Locate the cell with the specified text and output its [x, y] center coordinate. 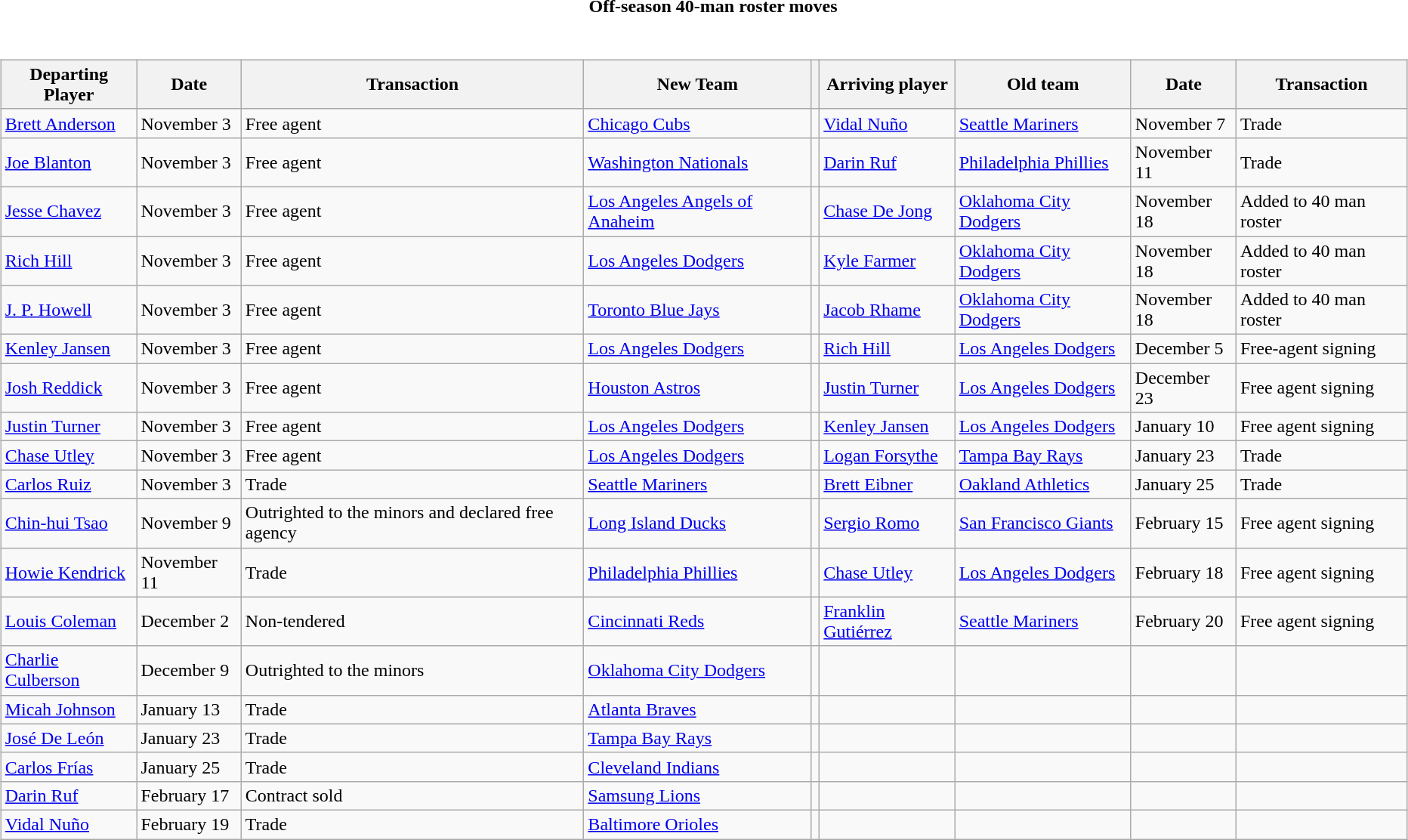
February 17 [189, 795]
December 9 [189, 671]
Chicago Cubs [698, 123]
Toronto Blue Jays [698, 310]
José De León [69, 738]
Brett Eibner [887, 484]
January 10 [1183, 427]
San Francisco Giants [1042, 523]
Logan Forsythe [887, 456]
Free-agent signing [1321, 349]
Samsung Lions [698, 795]
Atlanta Braves [698, 709]
Baltimore Orioles [698, 824]
Brett Anderson [69, 123]
Long Island Ducks [698, 523]
Los Angeles Angels of Anaheim [698, 212]
Chin-hui Tsao [69, 523]
November 9 [189, 523]
February 20 [1183, 621]
Franklin Gutiérrez [887, 621]
Louis Coleman [69, 621]
November 7 [1183, 123]
February 15 [1183, 523]
Josh Reddick [69, 388]
Old team [1042, 85]
February 18 [1183, 573]
December 23 [1183, 388]
Departing Player [69, 85]
Kyle Farmer [887, 260]
Micah Johnson [69, 709]
Carlos Frías [69, 767]
Cincinnati Reds [698, 621]
Outrighted to the minors [412, 671]
Arriving player [887, 85]
Oakland Athletics [1042, 484]
Jacob Rhame [887, 310]
December 5 [1183, 349]
Howie Kendrick [69, 573]
Contract sold [412, 795]
Chase De Jong [887, 212]
January 13 [189, 709]
Cleveland Indians [698, 767]
J. P. Howell [69, 310]
Non-tendered [412, 621]
Outrighted to the minors and declared free agency [412, 523]
Charlie Culberson [69, 671]
Carlos Ruiz [69, 484]
Houston Astros [698, 388]
Sergio Romo [887, 523]
December 2 [189, 621]
February 19 [189, 824]
New Team [698, 85]
Washington Nationals [698, 162]
Jesse Chavez [69, 212]
Joe Blanton [69, 162]
